Determine the (X, Y) coordinate at the center of the cell enclosing the given text.  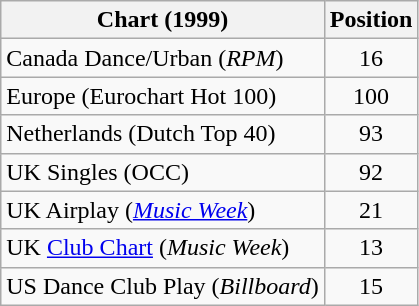
UK Singles (OCC) (162, 172)
Europe (Eurochart Hot 100) (162, 96)
Chart (1999) (162, 20)
100 (371, 96)
UK Club Chart (Music Week) (162, 248)
UK Airplay (Music Week) (162, 210)
US Dance Club Play (Billboard) (162, 286)
Netherlands (Dutch Top 40) (162, 134)
15 (371, 286)
13 (371, 248)
16 (371, 58)
Canada Dance/Urban (RPM) (162, 58)
93 (371, 134)
Position (371, 20)
21 (371, 210)
92 (371, 172)
